Identify which cell holds the provided text, then report its (X, Y) central coordinate. 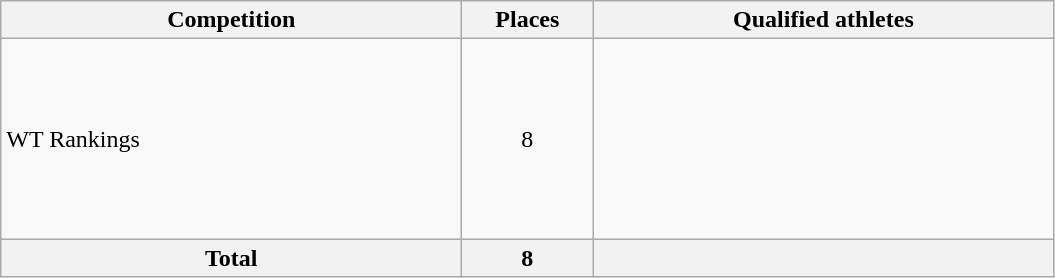
Competition (232, 20)
Total (232, 258)
WT Rankings (232, 139)
Qualified athletes (824, 20)
Places (528, 20)
